Identify which cell holds the provided text, then report its (X, Y) central coordinate. 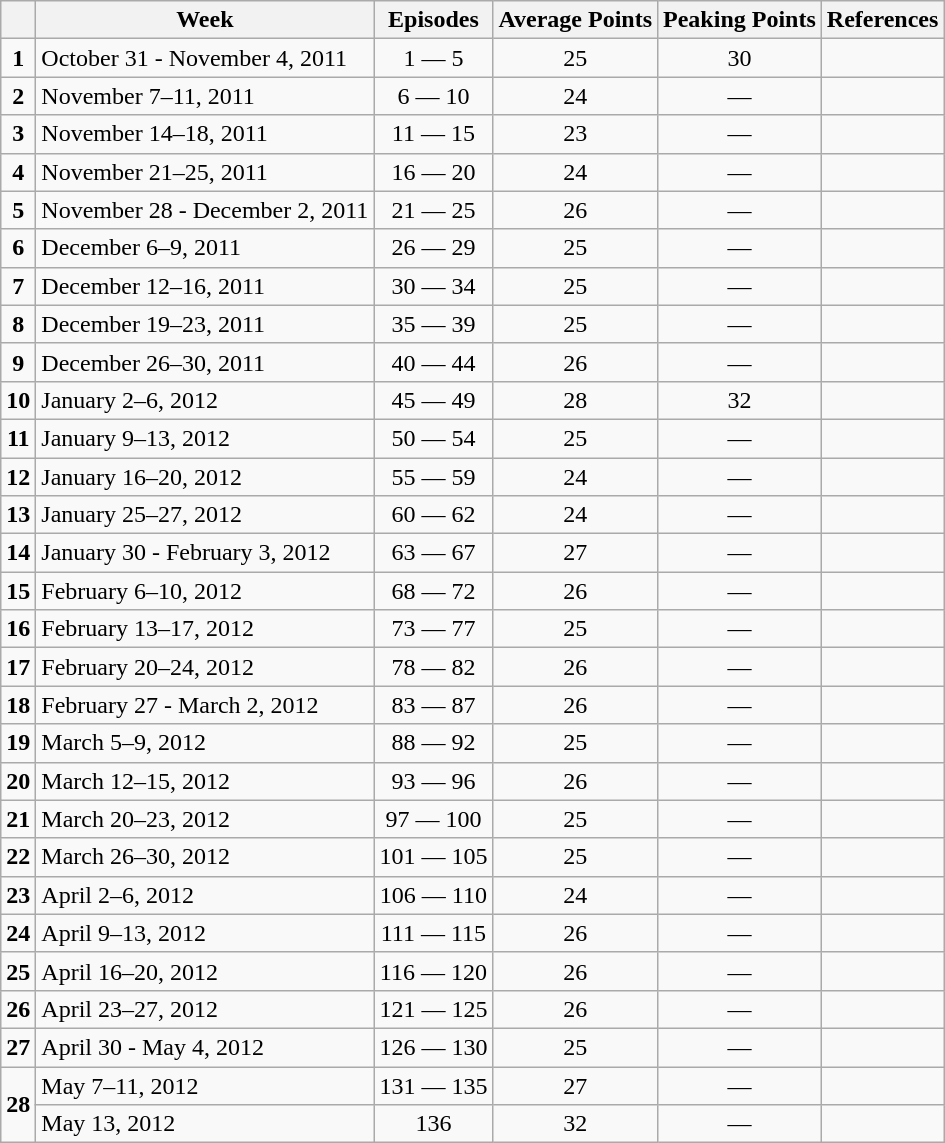
6 — 10 (434, 96)
136 (434, 1124)
December 19–23, 2011 (205, 324)
21 (18, 819)
16 (18, 629)
November 28 - December 2, 2011 (205, 210)
11 — 15 (434, 134)
1 — 5 (434, 58)
Episodes (434, 20)
February 27 - March 2, 2012 (205, 705)
January 9–13, 2012 (205, 438)
February 6–10, 2012 (205, 591)
12 (18, 477)
15 (18, 591)
101 — 105 (434, 857)
April 2–6, 2012 (205, 895)
January 30 - February 3, 2012 (205, 553)
May 13, 2012 (205, 1124)
50 — 54 (434, 438)
3 (18, 134)
97 — 100 (434, 819)
December 26–30, 2011 (205, 362)
21 — 25 (434, 210)
November 21–25, 2011 (205, 172)
February 13–17, 2012 (205, 629)
Peaking Points (740, 20)
19 (18, 743)
45 — 49 (434, 400)
13 (18, 515)
January 25–27, 2012 (205, 515)
68 — 72 (434, 591)
83 — 87 (434, 705)
11 (18, 438)
35 — 39 (434, 324)
55 — 59 (434, 477)
April 16–20, 2012 (205, 971)
January 2–6, 2012 (205, 400)
5 (18, 210)
2 (18, 96)
1 (18, 58)
121 — 125 (434, 1009)
January 16–20, 2012 (205, 477)
Week (205, 20)
40 — 44 (434, 362)
20 (18, 781)
4 (18, 172)
November 14–18, 2011 (205, 134)
7 (18, 286)
November 7–11, 2011 (205, 96)
December 12–16, 2011 (205, 286)
14 (18, 553)
March 5–9, 2012 (205, 743)
106 — 110 (434, 895)
October 31 - November 4, 2011 (205, 58)
March 12–15, 2012 (205, 781)
78 — 82 (434, 667)
111 — 115 (434, 933)
April 30 - May 4, 2012 (205, 1047)
March 26–30, 2012 (205, 857)
63 — 67 (434, 553)
18 (18, 705)
April 23–27, 2012 (205, 1009)
93 — 96 (434, 781)
131 — 135 (434, 1085)
126 — 130 (434, 1047)
22 (18, 857)
6 (18, 248)
April 9–13, 2012 (205, 933)
17 (18, 667)
Average Points (576, 20)
116 — 120 (434, 971)
30 (740, 58)
9 (18, 362)
References (882, 20)
88 — 92 (434, 743)
26 — 29 (434, 248)
16 — 20 (434, 172)
December 6–9, 2011 (205, 248)
10 (18, 400)
May 7–11, 2012 (205, 1085)
73 — 77 (434, 629)
30 — 34 (434, 286)
March 20–23, 2012 (205, 819)
February 20–24, 2012 (205, 667)
8 (18, 324)
60 — 62 (434, 515)
